Extract the (x, y) coordinate from the center of the cell holding the provided text.  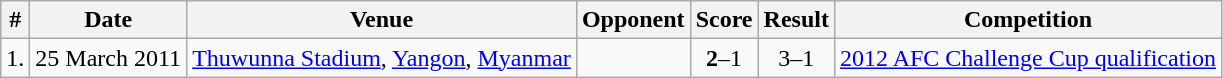
25 March 2011 (108, 58)
2–1 (724, 58)
Competition (1028, 20)
Opponent (633, 20)
2012 AFC Challenge Cup qualification (1028, 58)
Result (796, 20)
Date (108, 20)
Venue (382, 20)
# (16, 20)
Score (724, 20)
Thuwunna Stadium, Yangon, Myanmar (382, 58)
3–1 (796, 58)
1. (16, 58)
